Locate the cell with the specified text and output its [x, y] center coordinate. 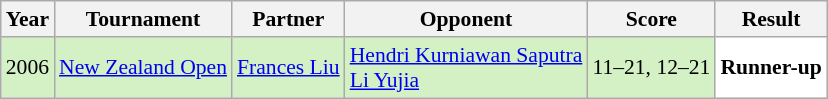
Hendri Kurniawan Saputra Li Yujia [466, 68]
Result [770, 19]
2006 [28, 68]
Tournament [143, 19]
11–21, 12–21 [651, 68]
Opponent [466, 19]
Score [651, 19]
Year [28, 19]
Frances Liu [288, 68]
New Zealand Open [143, 68]
Partner [288, 19]
Runner-up [770, 68]
